Return the [x, y] coordinate for the center point of the cell that contains the specified text.  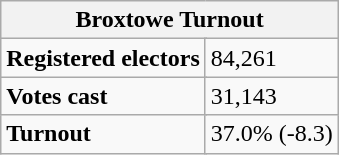
Votes cast [104, 96]
31,143 [272, 96]
84,261 [272, 58]
Broxtowe Turnout [170, 20]
37.0% (-8.3) [272, 134]
Turnout [104, 134]
Registered electors [104, 58]
